Scan for the cell matching the given text and deliver its (x, y) coordinate at center. 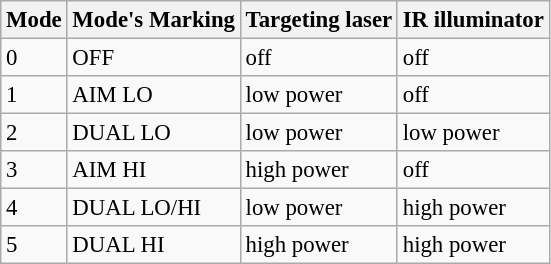
Mode (34, 20)
DUAL HI (154, 245)
OFF (154, 58)
2 (34, 133)
DUAL LO (154, 133)
5 (34, 245)
AIM HI (154, 170)
DUAL LO/HI (154, 208)
3 (34, 170)
Mode's Marking (154, 20)
0 (34, 58)
IR illuminator (473, 20)
1 (34, 95)
AIM LO (154, 95)
4 (34, 208)
Targeting laser (318, 20)
